Identify which cell holds the provided text, then report its [x, y] central coordinate. 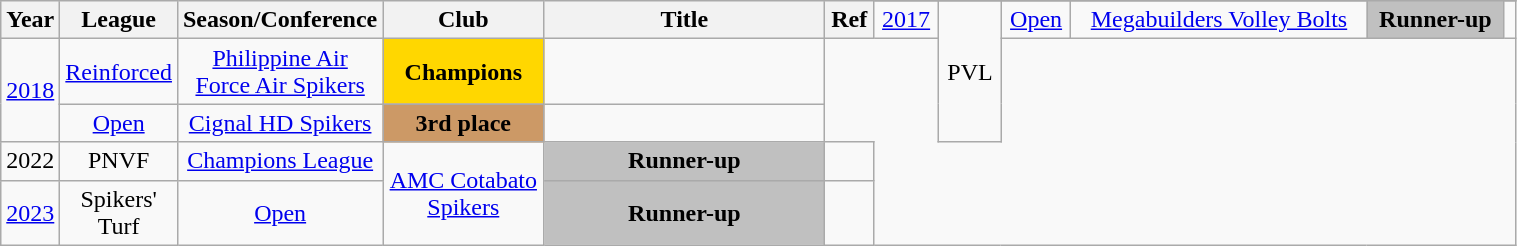
3rd place [464, 123]
Reinforced [119, 72]
Ref [850, 20]
Champions League [280, 161]
AMC Cotabato Spikers [464, 194]
2023 [30, 212]
2018 [30, 90]
Club [464, 20]
Philippine Air Force Air Spikers [280, 72]
Title [684, 20]
League [119, 20]
2017 [906, 20]
Year [30, 20]
Spikers' Turf [119, 212]
Cignal HD Spikers [280, 123]
Megabuilders Volley Bolts [1219, 20]
Season/Conference [280, 20]
PVL [970, 72]
PNVF [119, 161]
Champions [464, 72]
2022 [30, 161]
